Extract the [x, y] coordinate from the center of the cell holding the provided text.  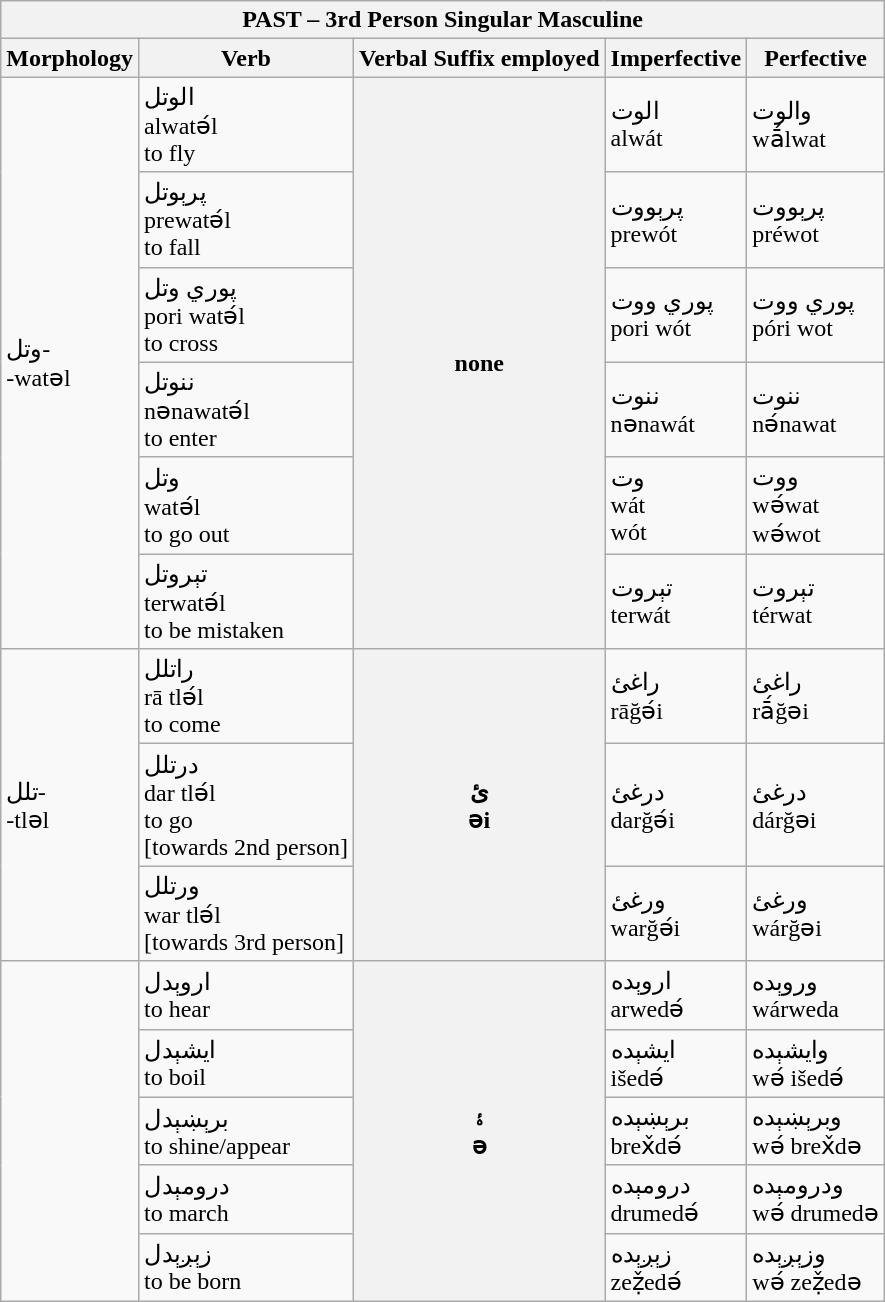
Morphology [70, 58]
پرېووتpréwot [816, 220]
ننوتلnənawatә́lto enter [246, 410]
تېروتterwát [676, 602]
وزېږېدهwә́ zeẓ̌edə [816, 1267]
برېښېدهbrex̌dә́ [676, 1131]
درتللdar tlә́lto go[towards 2nd person] [246, 805]
تېروتtérwat [816, 602]
راغئrā́ğəi [816, 696]
راتللrā tlә́lto come [246, 696]
برېښېدلto shine/appear [246, 1131]
اروېدهarwedә́ [676, 995]
والوتwā́lwat [816, 124]
پرېوتلprewatә́lto fall [246, 220]
ایشېدهišedә́ [676, 1063]
ایشېدلto boil [246, 1063]
تلل--tləl [70, 805]
پوري وتلpori watә́lto cross [246, 314]
ئəi [480, 805]
درغئdarğә́i [676, 805]
Perfective [816, 58]
وایشېدهwә́ išedә́ [816, 1063]
راغئrāğә́i [676, 696]
وتلwatә́lto go out [246, 506]
ورغئwarğә́i [676, 914]
ننوتnә́nawat [816, 410]
Verbal Suffix employed [480, 58]
اروېدلto hear [246, 995]
ودرومېدهwә́ drumedə [816, 1199]
Verb [246, 58]
درومېدهdrumedә́ [676, 1199]
زېږېدلto be born [246, 1267]
پوري ووتpóri wot [816, 314]
الوتلalwatә́lto fly [246, 124]
درغئdárğәi [816, 805]
PAST – 3rd Person Singular Masculine [443, 20]
وتل--watəl [70, 363]
وبرېښېدهwә́ brex̌də [816, 1131]
پرېووتprewót [676, 220]
ورتللwar tlә́l[towards 3rd person] [246, 914]
زېږېدهzeẓ̌edә́ [676, 1267]
الوتalwát [676, 124]
ۀə [480, 1131]
پوري ووتpori wót [676, 314]
درومېدلto march [246, 1199]
وروېدهwárweda [816, 995]
ووتwә́watwә́wot [816, 506]
وتwátwót [676, 506]
ورغئwárğəi [816, 914]
none [480, 363]
ننوتnənawát [676, 410]
Imperfective [676, 58]
تېروتلterwatә́lto be mistaken [246, 602]
